Provide the [X, Y] coordinate of the cell's center where the given text is located.  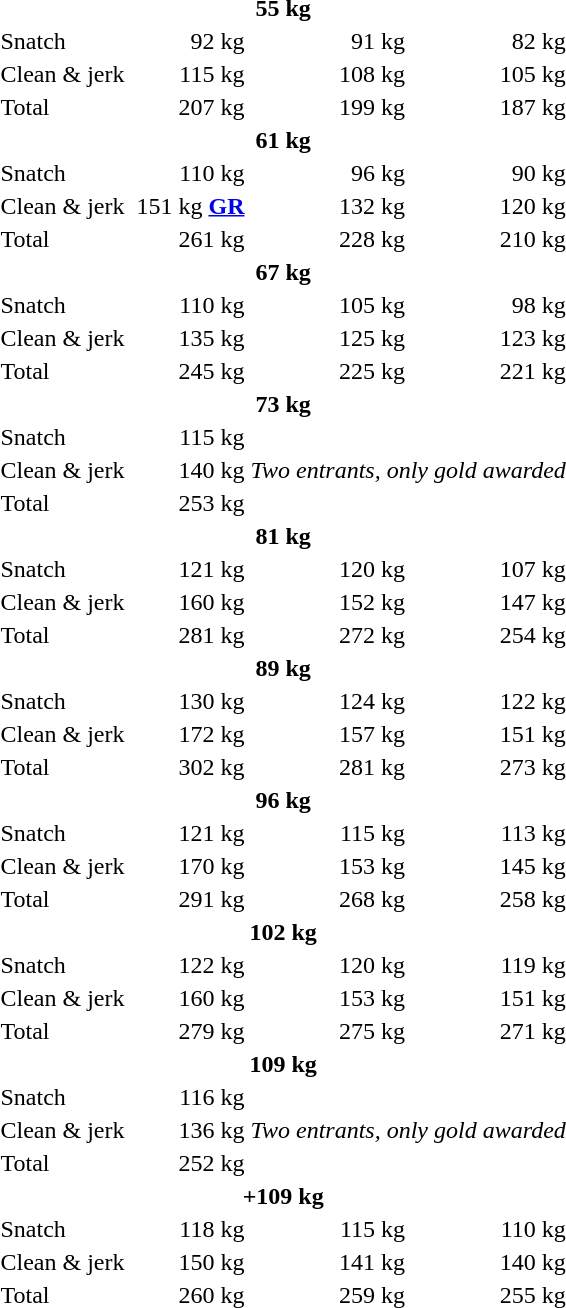
207 kg [190, 107]
172 kg [190, 734]
245 kg [190, 371]
108 kg [332, 74]
122 kg [190, 965]
91 kg [332, 41]
136 kg [190, 1130]
170 kg [190, 866]
141 kg [332, 1262]
199 kg [332, 107]
140 kg [190, 470]
252 kg [190, 1163]
302 kg [190, 767]
157 kg [332, 734]
118 kg [190, 1229]
92 kg [190, 41]
225 kg [332, 371]
150 kg [190, 1262]
135 kg [190, 338]
152 kg [332, 602]
105 kg [332, 305]
275 kg [332, 1031]
132 kg [332, 206]
124 kg [332, 701]
268 kg [332, 899]
96 kg [332, 173]
151 kg GR [190, 206]
291 kg [190, 899]
261 kg [190, 239]
228 kg [332, 239]
253 kg [190, 503]
279 kg [190, 1031]
116 kg [190, 1097]
130 kg [190, 701]
272 kg [332, 635]
125 kg [332, 338]
